Capture the cell that displays the provided text and extract its (x, y) central coordinate. 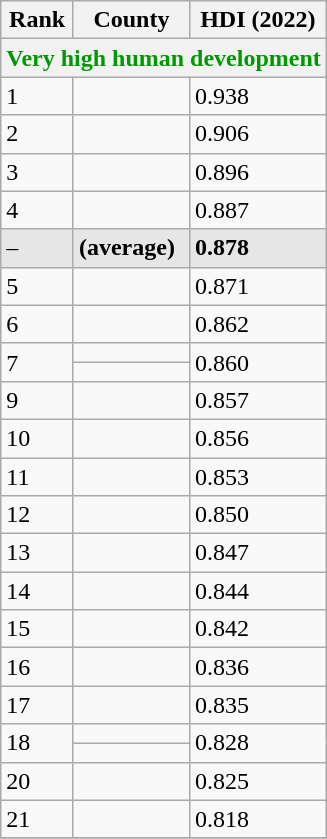
12 (38, 515)
13 (38, 553)
0.835 (258, 705)
0.871 (258, 286)
0.853 (258, 477)
0.850 (258, 515)
21 (38, 819)
10 (38, 438)
1 (38, 96)
HDI (2022) (258, 20)
0.842 (258, 629)
0.844 (258, 591)
0.896 (258, 172)
0.857 (258, 400)
County (131, 20)
6 (38, 324)
16 (38, 667)
– (38, 248)
0.836 (258, 667)
Rank (38, 20)
0.878 (258, 248)
0.856 (258, 438)
3 (38, 172)
Very high human development (164, 58)
0.887 (258, 210)
0.825 (258, 781)
4 (38, 210)
0.828 (258, 743)
9 (38, 400)
11 (38, 477)
20 (38, 781)
0.862 (258, 324)
0.860 (258, 362)
15 (38, 629)
0.818 (258, 819)
17 (38, 705)
18 (38, 743)
2 (38, 134)
0.906 (258, 134)
5 (38, 286)
7 (38, 362)
0.938 (258, 96)
(average) (131, 248)
14 (38, 591)
0.847 (258, 553)
